Identify which cell holds the provided text, then report its (X, Y) central coordinate. 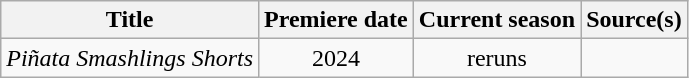
Piñata Smashlings Shorts (130, 58)
Title (130, 20)
Source(s) (634, 20)
Premiere date (336, 20)
2024 (336, 58)
reruns (496, 58)
Current season (496, 20)
